Locate the cell with the specified text and output its [x, y] center coordinate. 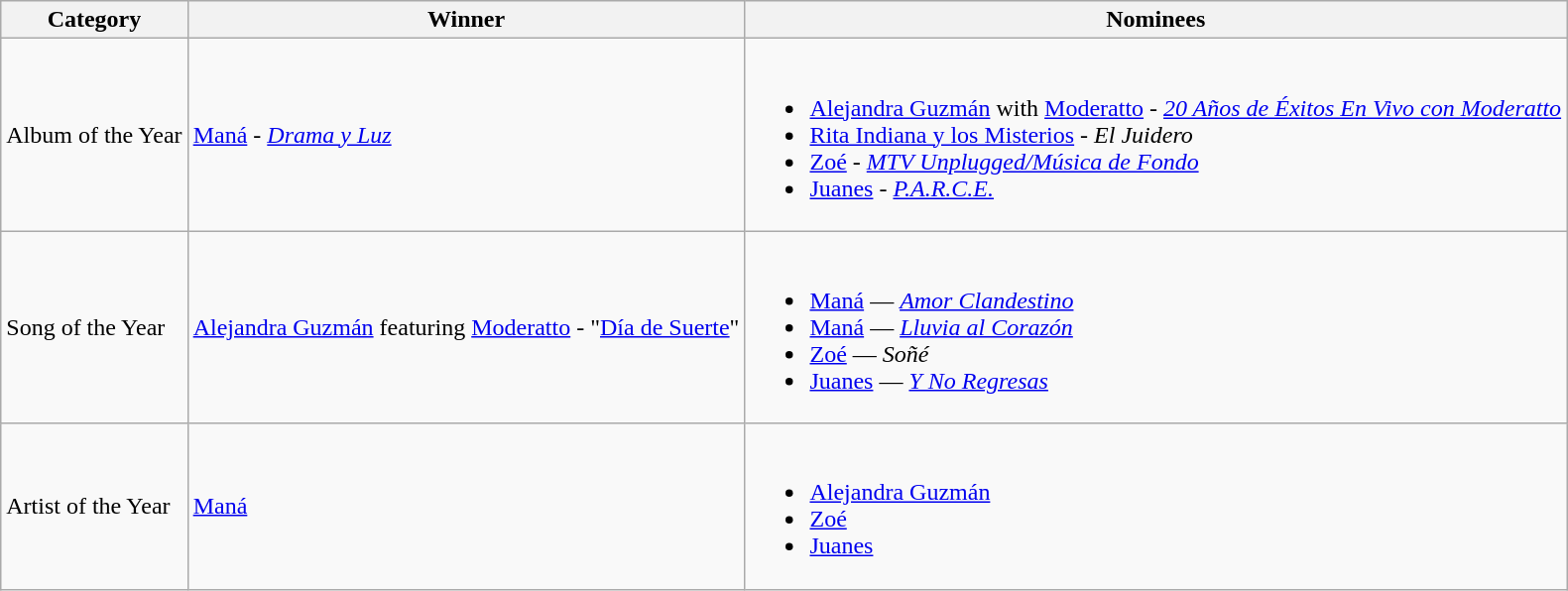
Album of the Year [94, 135]
Nominees [1156, 20]
Artist of the Year [94, 506]
Maná [466, 506]
Alejandra Guzmán featuring Moderatto - "Día de Suerte" [466, 327]
Maná - Drama y Luz [466, 135]
Alejandra GuzmánZoéJuanes [1156, 506]
Maná — Amor ClandestinoManá — Lluvia al CorazónZoé — SoñéJuanes — Y No Regresas [1156, 327]
Song of the Year [94, 327]
Winner [466, 20]
Category [94, 20]
